Provide the [X, Y] coordinate of the cell's center where the given text is located.  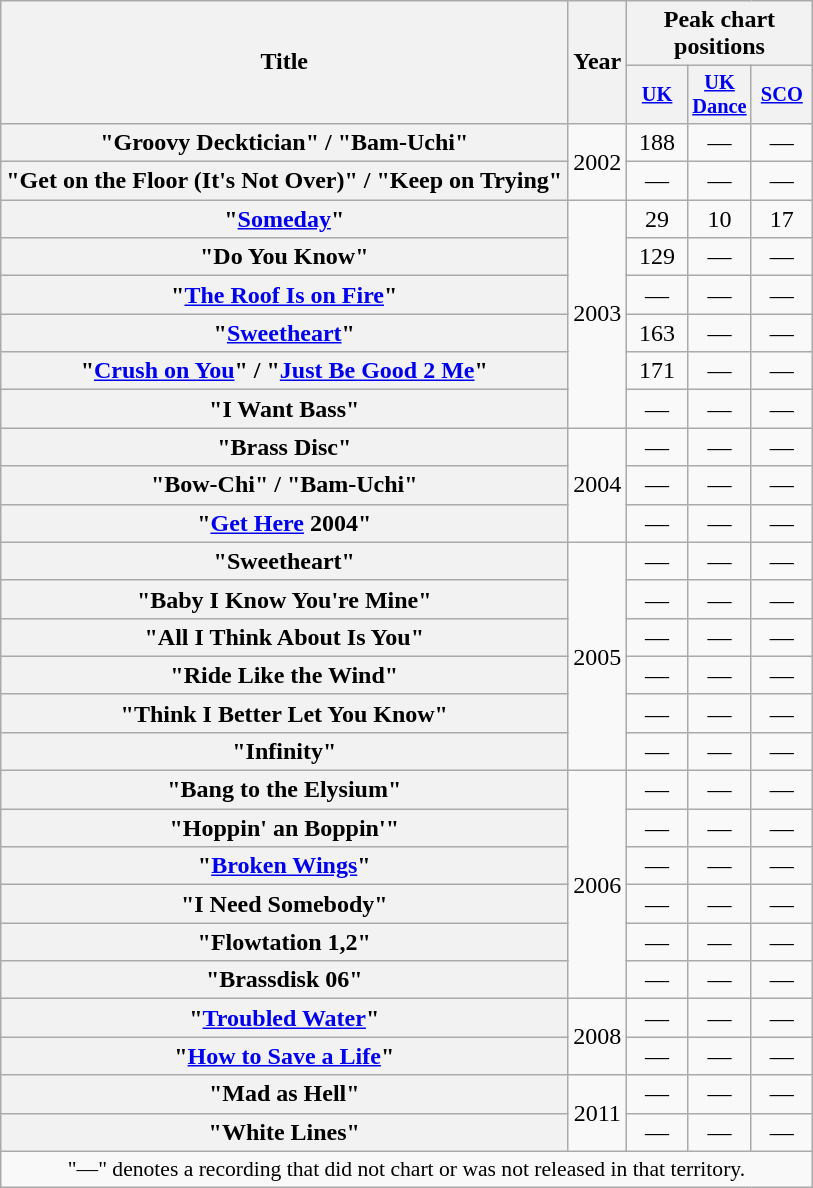
"I Need Somebody" [284, 904]
Title [284, 62]
17 [782, 219]
"Hoppin' an Boppin'" [284, 828]
"Bow-Chi" / "Bam-Uchi" [284, 485]
"Brassdisk 06" [284, 980]
129 [658, 257]
29 [658, 219]
UK [658, 95]
2002 [598, 161]
SCO [782, 95]
"Troubled Water" [284, 1018]
"Ride Like the Wind" [284, 675]
"Think I Better Let You Know" [284, 713]
"All I Think About Is You" [284, 637]
2006 [598, 885]
"How to Save a Life" [284, 1056]
"Broken Wings" [284, 866]
171 [658, 371]
"White Lines" [284, 1132]
10 [719, 219]
2004 [598, 485]
"Crush on You" / "Just Be Good 2 Me" [284, 371]
"The Roof Is on Fire" [284, 295]
2011 [598, 1113]
"—" denotes a recording that did not chart or was not released in that territory. [406, 1169]
2008 [598, 1037]
"Get Here 2004" [284, 523]
Peak chart positions [720, 34]
Year [598, 62]
188 [658, 142]
"Someday" [284, 219]
"Bang to the Elysium" [284, 790]
"Brass Disc" [284, 447]
"I Want Bass" [284, 409]
2003 [598, 314]
163 [658, 333]
"Baby I Know You're Mine" [284, 599]
"Flowtation 1,2" [284, 942]
"Groovy Decktician" / "Bam-Uchi" [284, 142]
UK Dance [719, 95]
"Infinity" [284, 751]
"Mad as Hell" [284, 1094]
"Do You Know" [284, 257]
"Get on the Floor (It's Not Over)" / "Keep on Trying" [284, 181]
2005 [598, 656]
